Pinpoint the cell where the given text exists, returning its (X, Y) midpoint coordinate. 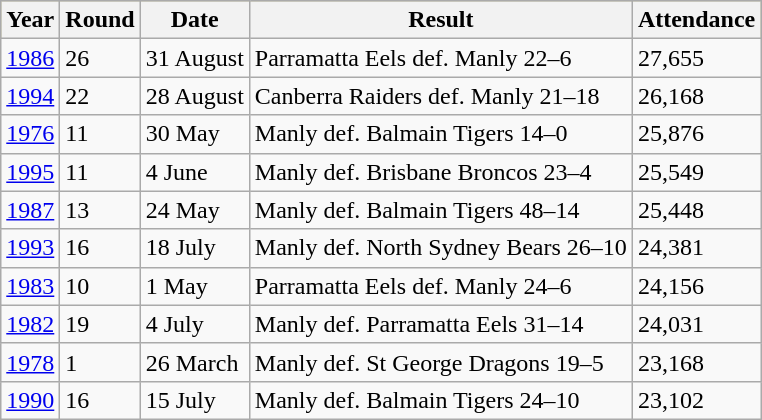
Manly def. North Sydney Bears 26–10 (440, 248)
26 March (194, 362)
22 (100, 96)
23,102 (696, 400)
Result (440, 20)
26 (100, 58)
28 August (194, 96)
18 July (194, 248)
23,168 (696, 362)
1978 (30, 362)
Manly def. Balmain Tigers 48–14 (440, 210)
1 (100, 362)
Manly def. St George Dragons 19–5 (440, 362)
25,448 (696, 210)
1990 (30, 400)
Manly def. Brisbane Broncos 23–4 (440, 172)
4 July (194, 324)
25,549 (696, 172)
1 May (194, 286)
24,156 (696, 286)
1994 (30, 96)
Manly def. Balmain Tigers 24–10 (440, 400)
15 July (194, 400)
13 (100, 210)
Attendance (696, 20)
1993 (30, 248)
19 (100, 324)
Round (100, 20)
30 May (194, 134)
24,031 (696, 324)
1995 (30, 172)
1986 (30, 58)
1987 (30, 210)
Parramatta Eels def. Manly 22–6 (440, 58)
1983 (30, 286)
24,381 (696, 248)
31 August (194, 58)
1982 (30, 324)
Parramatta Eels def. Manly 24–6 (440, 286)
27,655 (696, 58)
Canberra Raiders def. Manly 21–18 (440, 96)
Manly def. Parramatta Eels 31–14 (440, 324)
Date (194, 20)
26,168 (696, 96)
1976 (30, 134)
25,876 (696, 134)
4 June (194, 172)
Year (30, 20)
10 (100, 286)
Manly def. Balmain Tigers 14–0 (440, 134)
24 May (194, 210)
